Provide the [x, y] coordinate of the cell's center where the given text is located.  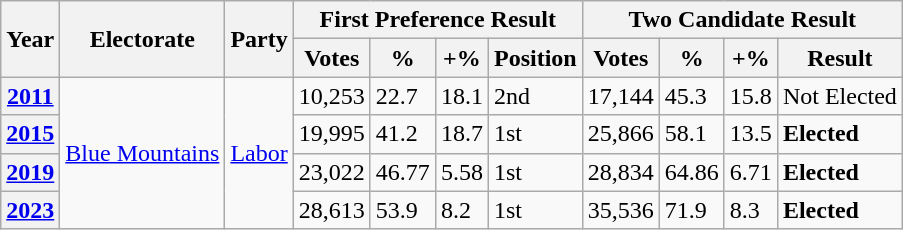
13.5 [750, 134]
2011 [30, 96]
Labor [259, 153]
23,022 [332, 172]
71.9 [692, 210]
22.7 [402, 96]
2015 [30, 134]
2019 [30, 172]
2023 [30, 210]
8.2 [462, 210]
45.3 [692, 96]
10,253 [332, 96]
15.8 [750, 96]
41.2 [402, 134]
28,613 [332, 210]
Two Candidate Result [742, 20]
5.58 [462, 172]
Position [535, 58]
First Preference Result [438, 20]
35,536 [620, 210]
53.9 [402, 210]
28,834 [620, 172]
19,995 [332, 134]
25,866 [620, 134]
6.71 [750, 172]
18.7 [462, 134]
Blue Mountains [142, 153]
17,144 [620, 96]
18.1 [462, 96]
Year [30, 39]
Party [259, 39]
Not Elected [840, 96]
8.3 [750, 210]
58.1 [692, 134]
2nd [535, 96]
Result [840, 58]
Electorate [142, 39]
46.77 [402, 172]
64.86 [692, 172]
